Return [x, y] of the center of cell containing provided text 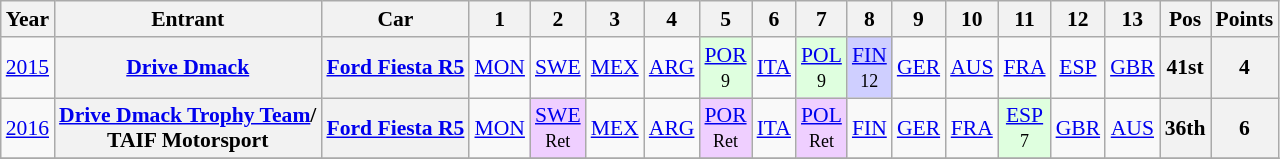
12 [1078, 19]
5 [725, 19]
PORRet [725, 128]
POR9 [725, 68]
FIN [870, 128]
Entrant [188, 19]
POLRet [822, 128]
13 [1132, 19]
Car [395, 19]
2 [558, 19]
SWERet [558, 128]
10 [972, 19]
SWE [558, 68]
41st [1186, 68]
3 [615, 19]
9 [918, 19]
2015 [28, 68]
1 [500, 19]
7 [822, 19]
Drive Dmack [188, 68]
Drive Dmack Trophy Team/TAIF Motorsport [188, 128]
36th [1186, 128]
2016 [28, 128]
Year [28, 19]
8 [870, 19]
ESP [1078, 68]
Points [1245, 19]
FIN12 [870, 68]
POL9 [822, 68]
Pos [1186, 19]
ESP7 [1024, 128]
11 [1024, 19]
